Return the [X, Y] coordinate for the center point of the cell that contains the specified text.  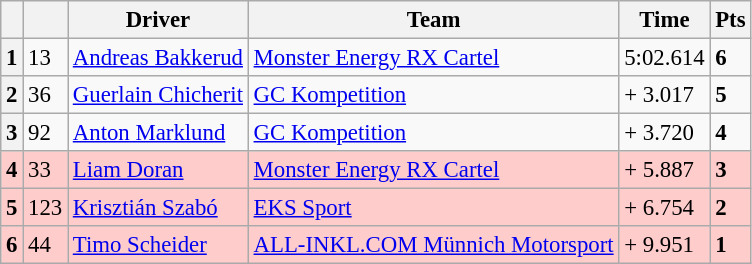
Time [664, 20]
33 [46, 170]
Team [434, 20]
+ 9.951 [664, 245]
123 [46, 208]
13 [46, 58]
Anton Marklund [158, 133]
36 [46, 95]
Liam Doran [158, 170]
5:02.614 [664, 58]
+ 5.887 [664, 170]
Guerlain Chicherit [158, 95]
Andreas Bakkerud [158, 58]
ALL-INKL.COM Münnich Motorsport [434, 245]
44 [46, 245]
+ 3.017 [664, 95]
Pts [730, 20]
Driver [158, 20]
Timo Scheider [158, 245]
EKS Sport [434, 208]
+ 3.720 [664, 133]
Krisztián Szabó [158, 208]
92 [46, 133]
+ 6.754 [664, 208]
